Capture the cell that displays the provided text and extract its (X, Y) central coordinate. 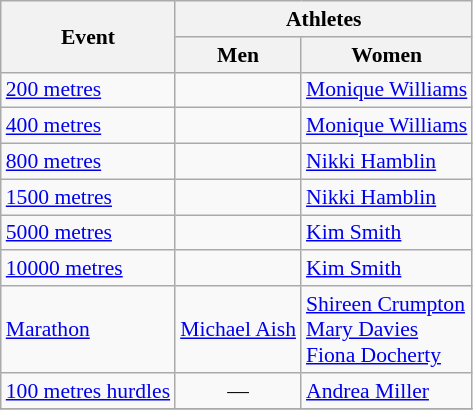
200 metres (88, 90)
Marathon (88, 330)
Shireen CrumptonMary DaviesFiona Docherty (386, 330)
Women (386, 55)
5000 metres (88, 233)
400 metres (88, 126)
Event (88, 36)
1500 metres (88, 197)
Athletes (324, 19)
100 metres hurdles (88, 391)
10000 metres (88, 269)
Andrea Miller (386, 391)
— (238, 391)
Men (238, 55)
800 metres (88, 162)
Michael Aish (238, 330)
